Identify which cell holds the provided text, then report its [x, y] central coordinate. 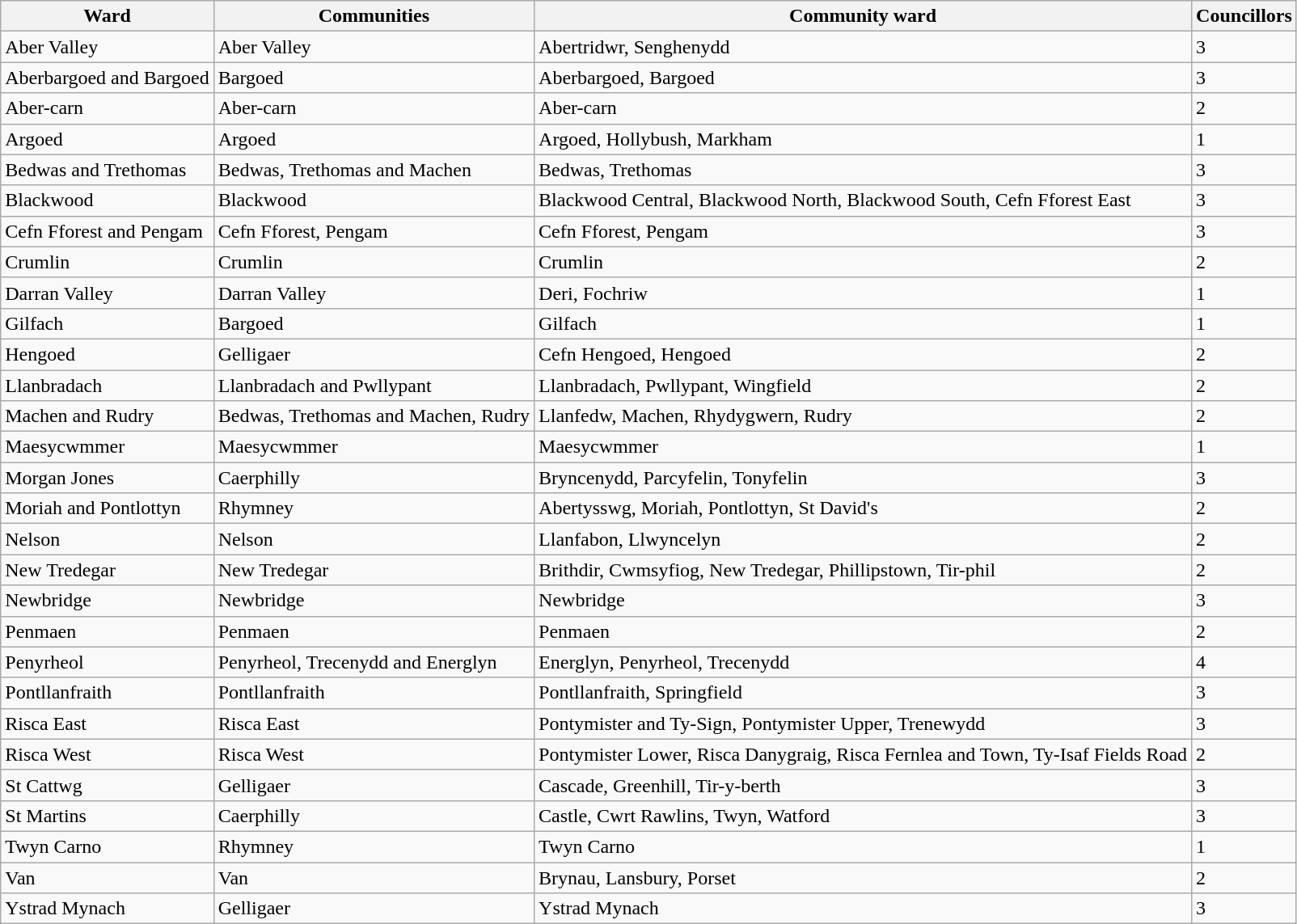
Morgan Jones [107, 478]
Blackwood Central, Blackwood North, Blackwood South, Cefn Fforest East [864, 200]
Pontllanfraith, Springfield [864, 693]
St Cattwg [107, 785]
Councillors [1244, 16]
Bryncenydd, Parcyfelin, Tonyfelin [864, 478]
Pontymister Lower, Risca Danygraig, Risca Fernlea and Town, Ty-Isaf Fields Road [864, 754]
4 [1244, 662]
Moriah and Pontlottyn [107, 508]
Bedwas and Trethomas [107, 170]
Abertridwr, Senghenydd [864, 47]
Community ward [864, 16]
Brynau, Lansbury, Porset [864, 877]
Penyrheol, Trecenydd and Energlyn [374, 662]
Machen and Rudry [107, 416]
Aberbargoed and Bargoed [107, 78]
Abertysswg, Moriah, Pontlottyn, St David's [864, 508]
Argoed, Hollybush, Markham [864, 139]
Llanbradach and Pwllypant [374, 386]
Llanbradach, Pwllypant, Wingfield [864, 386]
Pontymister and Ty-Sign, Pontymister Upper, Trenewydd [864, 724]
St Martins [107, 816]
Llanfedw, Machen, Rhydygwern, Rudry [864, 416]
Energlyn, Penyrheol, Trecenydd [864, 662]
Castle, Cwrt Rawlins, Twyn, Watford [864, 816]
Cefn Hengoed, Hengoed [864, 354]
Llanbradach [107, 386]
Cascade, Greenhill, Tir-y-berth [864, 785]
Communities [374, 16]
Bedwas, Trethomas [864, 170]
Deri, Fochriw [864, 293]
Bedwas, Trethomas and Machen, Rudry [374, 416]
Penyrheol [107, 662]
Hengoed [107, 354]
Aberbargoed, Bargoed [864, 78]
Brithdir, Cwmsyfiog, New Tredegar, Phillipstown, Tir-phil [864, 570]
Cefn Fforest and Pengam [107, 231]
Bedwas, Trethomas and Machen [374, 170]
Ward [107, 16]
Llanfabon, Llwyncelyn [864, 539]
